Extract the (X, Y) coordinate from the center of the cell holding the provided text.  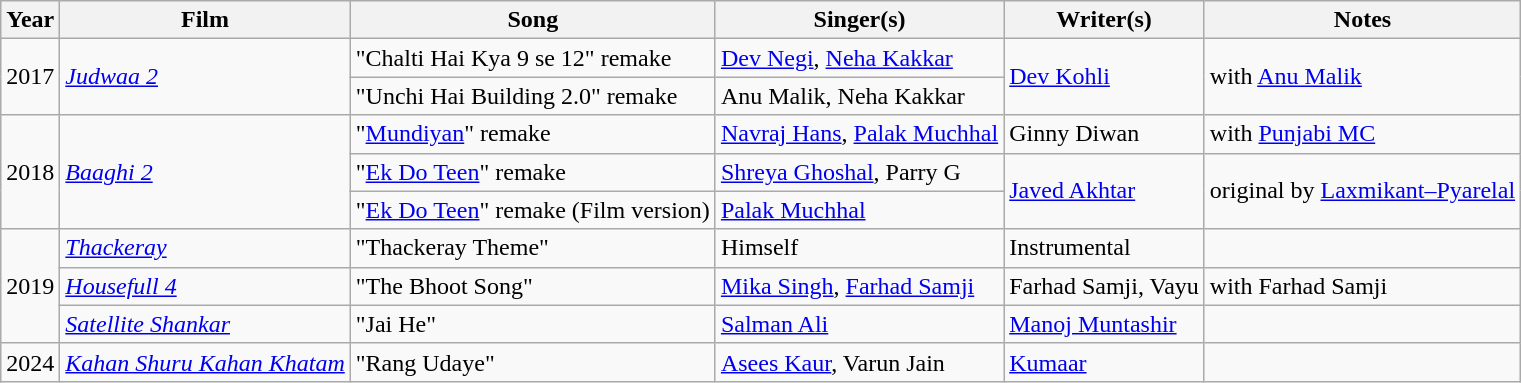
Film (205, 20)
Mika Singh, Farhad Samji (859, 286)
"Thackeray Theme" (532, 248)
with Farhad Samji (1362, 286)
Year (30, 20)
Manoj Muntashir (1104, 324)
Notes (1362, 20)
Kumaar (1104, 362)
"The Bhoot Song" (532, 286)
Navraj Hans, Palak Muchhal (859, 134)
2019 (30, 286)
Housefull 4 (205, 286)
Palak Muchhal (859, 210)
Baaghi 2 (205, 172)
"Rang Udaye" (532, 362)
Dev Kohli (1104, 77)
2024 (30, 362)
"Unchi Hai Building 2.0" remake (532, 96)
Instrumental (1104, 248)
Himself (859, 248)
Kahan Shuru Kahan Khatam (205, 362)
"Ek Do Teen" remake (532, 172)
Satellite Shankar (205, 324)
Asees Kaur, Varun Jain (859, 362)
Dev Negi, Neha Kakkar (859, 58)
2018 (30, 172)
with Anu Malik (1362, 77)
"Mundiyan" remake (532, 134)
Farhad Samji, Vayu (1104, 286)
Javed Akhtar (1104, 191)
original by Laxmikant–Pyarelal (1362, 191)
Shreya Ghoshal, Parry G (859, 172)
"Ek Do Teen" remake (Film version) (532, 210)
"Chalti Hai Kya 9 se 12" remake (532, 58)
Salman Ali (859, 324)
Thackeray (205, 248)
Writer(s) (1104, 20)
"Jai He" (532, 324)
with Punjabi MC (1362, 134)
Singer(s) (859, 20)
2017 (30, 77)
Song (532, 20)
Ginny Diwan (1104, 134)
Anu Malik, Neha Kakkar (859, 96)
Judwaa 2 (205, 77)
